Detect which cell encompasses the target text, then output its [X, Y] center coordinate. 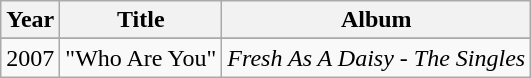
"Who Are You" [141, 58]
2007 [30, 58]
Fresh As A Daisy - The Singles [376, 58]
Year [30, 20]
Title [141, 20]
Album [376, 20]
